Search for the cell housing the specified text and yield its (X, Y) center coordinate. 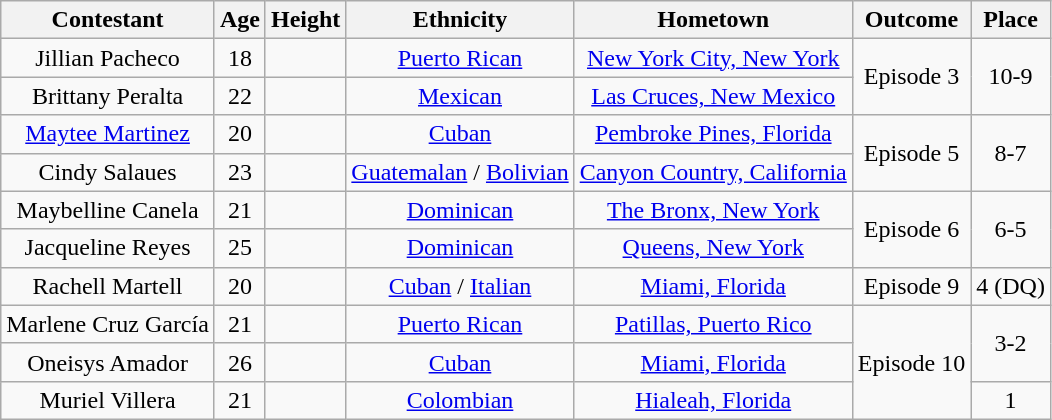
New York City, New York (713, 58)
Maybelline Canela (108, 210)
1 (1011, 400)
Guatemalan / Bolivian (460, 172)
Contestant (108, 20)
Age (240, 20)
Height (305, 20)
Pembroke Pines, Florida (713, 134)
Cindy Salaues (108, 172)
Outcome (911, 20)
18 (240, 58)
Las Cruces, New Mexico (713, 96)
8-7 (1011, 153)
26 (240, 362)
Cuban / Italian (460, 286)
Muriel Villera (108, 400)
Oneisys Amador (108, 362)
Ethnicity (460, 20)
Mexican (460, 96)
Brittany Peralta (108, 96)
Episode 3 (911, 77)
Jacqueline Reyes (108, 248)
10-9 (1011, 77)
6-5 (1011, 229)
Episode 5 (911, 153)
Hialeah, Florida (713, 400)
22 (240, 96)
Jillian Pacheco (108, 58)
25 (240, 248)
Place (1011, 20)
Episode 9 (911, 286)
Queens, New York (713, 248)
Marlene Cruz García (108, 324)
23 (240, 172)
The Bronx, New York (713, 210)
Colombian (460, 400)
Rachell Martell (108, 286)
Episode 6 (911, 229)
Patillas, Puerto Rico (713, 324)
Maytee Martinez (108, 134)
Episode 10 (911, 362)
4 (DQ) (1011, 286)
3-2 (1011, 343)
Hometown (713, 20)
Canyon Country, California (713, 172)
